Determine the [X, Y] coordinate at the center of the cell enclosing the given text.  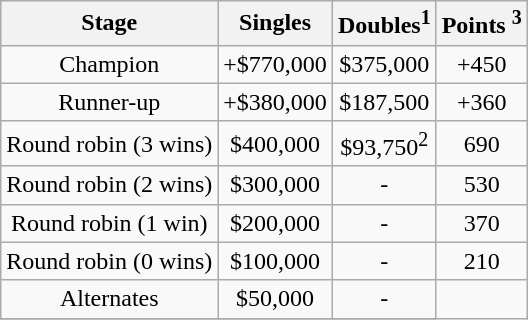
$93,7502 [384, 144]
$375,000 [384, 64]
Round robin (1 win) [110, 223]
Stage [110, 24]
Runner-up [110, 102]
Round robin (3 wins) [110, 144]
$400,000 [276, 144]
+$770,000 [276, 64]
+$380,000 [276, 102]
+450 [482, 64]
Singles [276, 24]
Round robin (2 wins) [110, 185]
$187,500 [384, 102]
+360 [482, 102]
530 [482, 185]
690 [482, 144]
Doubles1 [384, 24]
$100,000 [276, 261]
Champion [110, 64]
$50,000 [276, 299]
210 [482, 261]
$200,000 [276, 223]
Points 3 [482, 24]
$300,000 [276, 185]
370 [482, 223]
Round robin (0 wins) [110, 261]
Alternates [110, 299]
